Search for the cell housing the specified text and yield its (x, y) center coordinate. 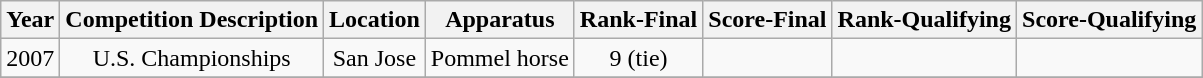
Location (375, 20)
Rank-Qualifying (924, 20)
Score-Qualifying (1110, 20)
Competition Description (192, 20)
Pommel horse (500, 58)
U.S. Championships (192, 58)
9 (tie) (638, 58)
Rank-Final (638, 20)
2007 (30, 58)
San Jose (375, 58)
Apparatus (500, 20)
Year (30, 20)
Score-Final (768, 20)
